Output the [x, y] coordinate of the center of the cell containing the given text.  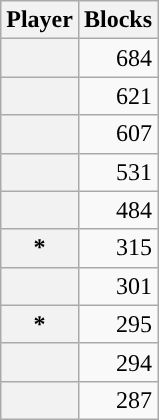
607 [118, 134]
315 [118, 248]
Blocks [118, 20]
621 [118, 96]
301 [118, 286]
484 [118, 210]
Player [40, 20]
684 [118, 58]
295 [118, 324]
531 [118, 172]
287 [118, 400]
294 [118, 362]
